Output the (x, y) coordinate of the center of the cell containing the given text.  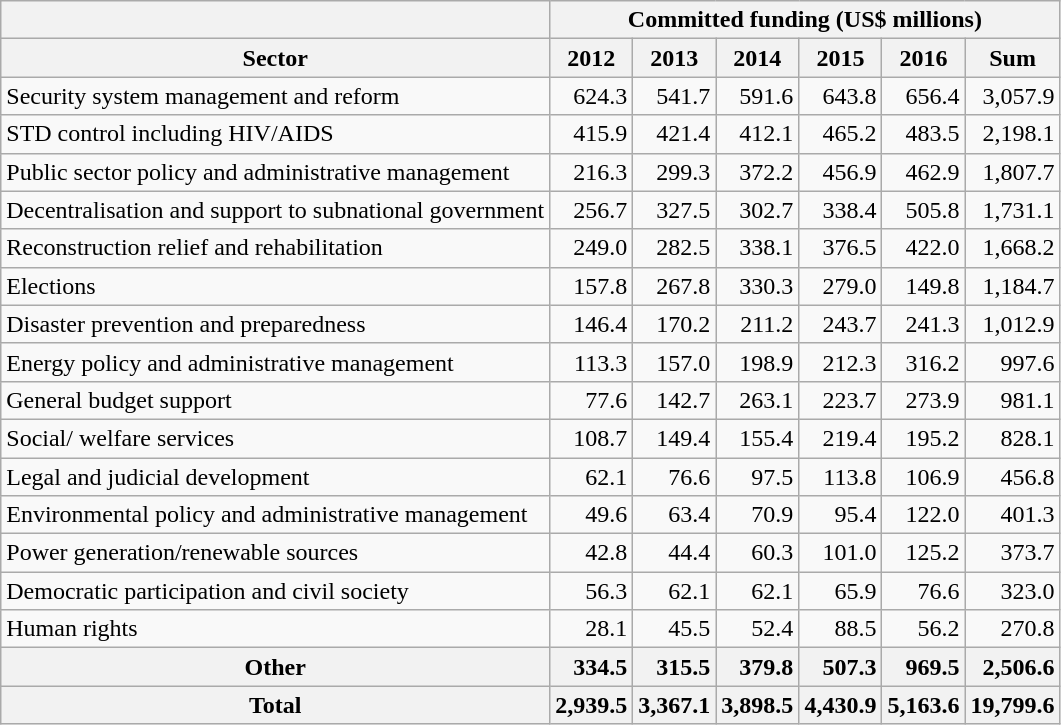
299.3 (674, 172)
316.2 (924, 362)
65.9 (840, 591)
219.4 (840, 438)
1,807.7 (1012, 172)
1,668.2 (1012, 248)
Decentralisation and support to subnational government (276, 210)
372.2 (758, 172)
969.5 (924, 667)
170.2 (674, 324)
122.0 (924, 515)
465.2 (840, 134)
Social/ welfare services (276, 438)
95.4 (840, 515)
338.4 (840, 210)
505.8 (924, 210)
624.3 (592, 96)
212.3 (840, 362)
70.9 (758, 515)
422.0 (924, 248)
456.8 (1012, 477)
113.8 (840, 477)
198.9 (758, 362)
44.4 (674, 553)
Democratic participation and civil society (276, 591)
Sector (276, 58)
149.4 (674, 438)
1,731.1 (1012, 210)
249.0 (592, 248)
256.7 (592, 210)
63.4 (674, 515)
2012 (592, 58)
28.1 (592, 629)
5,163.6 (924, 705)
273.9 (924, 400)
2015 (840, 58)
541.7 (674, 96)
302.7 (758, 210)
STD control including HIV/AIDS (276, 134)
101.0 (840, 553)
Committed funding (US$ millions) (805, 20)
211.2 (758, 324)
108.7 (592, 438)
2,198.1 (1012, 134)
2013 (674, 58)
1,184.7 (1012, 286)
981.1 (1012, 400)
373.7 (1012, 553)
Human rights (276, 629)
327.5 (674, 210)
415.9 (592, 134)
157.0 (674, 362)
421.4 (674, 134)
656.4 (924, 96)
2,939.5 (592, 705)
Security system management and reform (276, 96)
Disaster prevention and preparedness (276, 324)
106.9 (924, 477)
241.3 (924, 324)
462.9 (924, 172)
149.8 (924, 286)
Power generation/renewable sources (276, 553)
282.5 (674, 248)
267.8 (674, 286)
376.5 (840, 248)
19,799.6 (1012, 705)
828.1 (1012, 438)
97.5 (758, 477)
88.5 (840, 629)
Other (276, 667)
56.2 (924, 629)
507.3 (840, 667)
142.7 (674, 400)
Sum (1012, 58)
Elections (276, 286)
334.5 (592, 667)
Energy policy and administrative management (276, 362)
270.8 (1012, 629)
56.3 (592, 591)
157.8 (592, 286)
243.7 (840, 324)
General budget support (276, 400)
113.3 (592, 362)
1,012.9 (1012, 324)
60.3 (758, 553)
Environmental policy and administrative management (276, 515)
997.6 (1012, 362)
Public sector policy and administrative management (276, 172)
Legal and judicial development (276, 477)
2,506.6 (1012, 667)
483.5 (924, 134)
155.4 (758, 438)
591.6 (758, 96)
216.3 (592, 172)
125.2 (924, 553)
45.5 (674, 629)
643.8 (840, 96)
3,367.1 (674, 705)
412.1 (758, 134)
Reconstruction relief and rehabilitation (276, 248)
379.8 (758, 667)
42.8 (592, 553)
338.1 (758, 248)
263.1 (758, 400)
3,898.5 (758, 705)
3,057.9 (1012, 96)
195.2 (924, 438)
4,430.9 (840, 705)
315.5 (674, 667)
223.7 (840, 400)
2014 (758, 58)
2016 (924, 58)
Total (276, 705)
49.6 (592, 515)
330.3 (758, 286)
279.0 (840, 286)
323.0 (1012, 591)
146.4 (592, 324)
401.3 (1012, 515)
52.4 (758, 629)
77.6 (592, 400)
456.9 (840, 172)
